Provide the (x, y) coordinate of the cell's center where the given text is located.  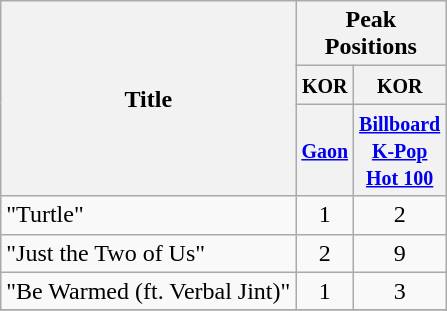
"Just the Two of Us" (148, 253)
Title (148, 98)
BillboardK-Pop Hot 100 (400, 150)
3 (400, 291)
"Turtle" (148, 215)
"Be Warmed (ft. Verbal Jint)" (148, 291)
Gaon (325, 150)
9 (400, 253)
Peak Positions (371, 34)
